Capture the cell that displays the provided text and extract its [x, y] central coordinate. 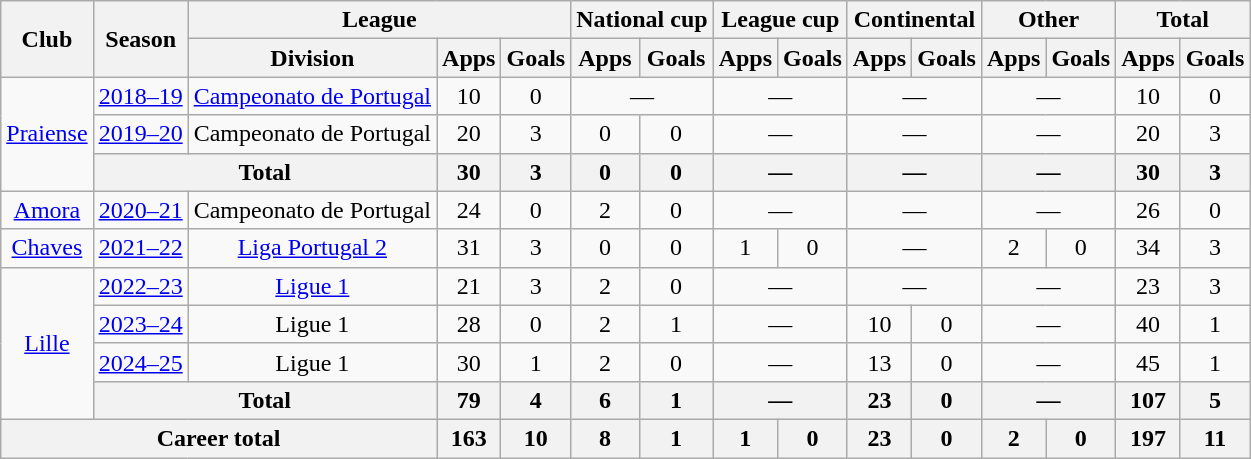
26 [1148, 210]
National cup [642, 20]
4 [536, 400]
League [380, 20]
5 [1215, 400]
Club [47, 39]
Lille [47, 343]
2023–24 [140, 324]
2022–23 [140, 286]
79 [469, 400]
13 [879, 362]
Praiense [47, 134]
24 [469, 210]
2024–25 [140, 362]
31 [469, 248]
Continental [914, 20]
163 [469, 438]
6 [605, 400]
Division [312, 58]
Season [140, 39]
2018–19 [140, 96]
107 [1148, 400]
34 [1148, 248]
197 [1148, 438]
Chaves [47, 248]
8 [605, 438]
2019–20 [140, 134]
2021–22 [140, 248]
21 [469, 286]
11 [1215, 438]
Other [1048, 20]
40 [1148, 324]
45 [1148, 362]
Career total [219, 438]
28 [469, 324]
2020–21 [140, 210]
Liga Portugal 2 [312, 248]
League cup [780, 20]
Amora [47, 210]
